Search for the cell housing the specified text and yield its [X, Y] center coordinate. 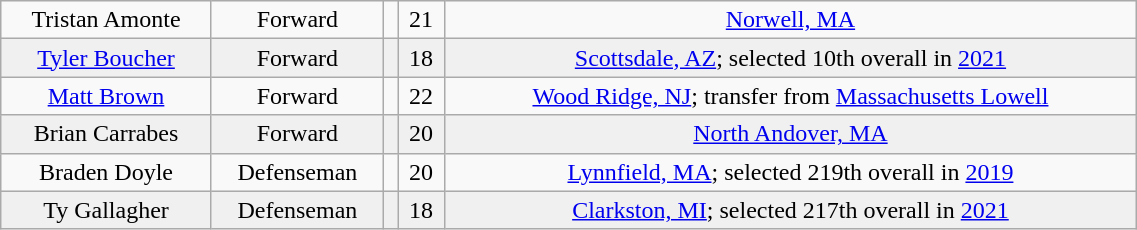
Tyler Boucher [106, 58]
Braden Doyle [106, 172]
Scottsdale, AZ; selected 10th overall in 2021 [790, 58]
Norwell, MA [790, 20]
North Andover, MA [790, 134]
Matt Brown [106, 96]
Brian Carrabes [106, 134]
Lynnfield, MA; selected 219th overall in 2019 [790, 172]
Ty Gallagher [106, 210]
Clarkston, MI; selected 217th overall in 2021 [790, 210]
Tristan Amonte [106, 20]
22 [421, 96]
Wood Ridge, NJ; transfer from Massachusetts Lowell [790, 96]
21 [421, 20]
